From the cell containing the given text, extract its center point as (X, Y) coordinate. 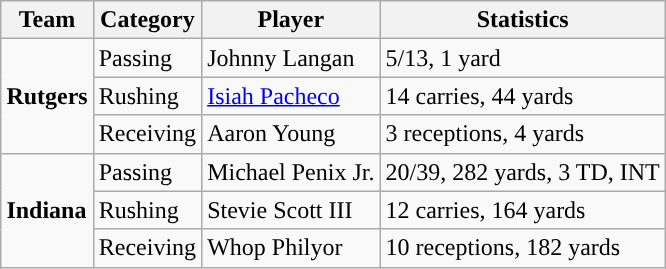
Indiana (47, 210)
Michael Penix Jr. (291, 172)
Aaron Young (291, 134)
Statistics (522, 20)
Rutgers (47, 96)
Johnny Langan (291, 58)
3 receptions, 4 yards (522, 134)
10 receptions, 182 yards (522, 248)
14 carries, 44 yards (522, 96)
Team (47, 20)
12 carries, 164 yards (522, 210)
Whop Philyor (291, 248)
Isiah Pacheco (291, 96)
Player (291, 20)
Category (147, 20)
Stevie Scott III (291, 210)
5/13, 1 yard (522, 58)
20/39, 282 yards, 3 TD, INT (522, 172)
